Determine the (X, Y) coordinate at the center of the cell enclosing the given text.  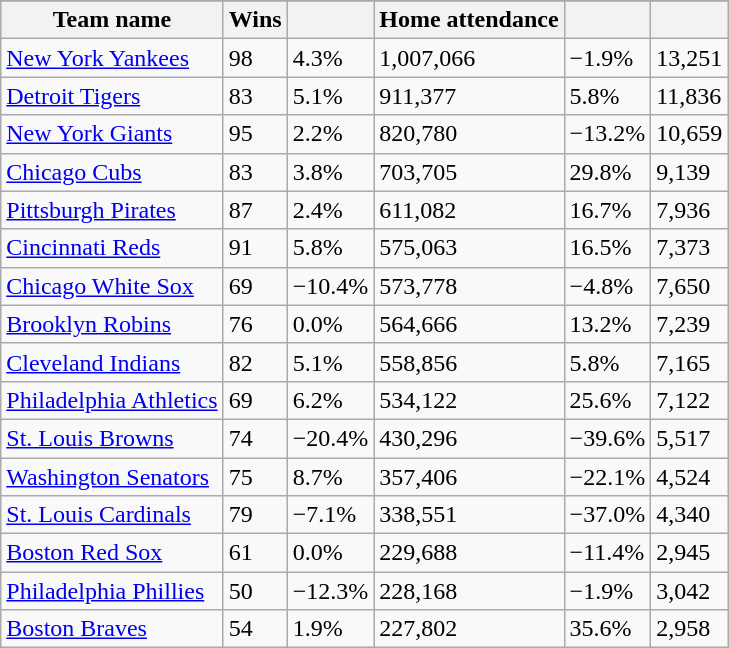
New York Giants (112, 134)
87 (255, 210)
29.8% (608, 172)
74 (255, 438)
Pittsburgh Pirates (112, 210)
61 (255, 553)
−37.0% (608, 515)
2,945 (690, 553)
4.3% (330, 58)
St. Louis Browns (112, 438)
−7.1% (330, 515)
7,239 (690, 324)
534,122 (469, 400)
7,165 (690, 362)
611,082 (469, 210)
7,373 (690, 248)
Detroit Tigers (112, 96)
91 (255, 248)
Cincinnati Reds (112, 248)
98 (255, 58)
3.8% (330, 172)
16.5% (608, 248)
558,856 (469, 362)
1.9% (330, 629)
228,168 (469, 591)
7,936 (690, 210)
911,377 (469, 96)
Washington Senators (112, 477)
−20.4% (330, 438)
573,778 (469, 286)
Chicago White Sox (112, 286)
−22.1% (608, 477)
−13.2% (608, 134)
−11.4% (608, 553)
Philadelphia Athletics (112, 400)
−39.6% (608, 438)
4,524 (690, 477)
430,296 (469, 438)
2,958 (690, 629)
16.7% (608, 210)
25.6% (608, 400)
575,063 (469, 248)
3,042 (690, 591)
Cleveland Indians (112, 362)
7,122 (690, 400)
820,780 (469, 134)
Wins (255, 20)
564,666 (469, 324)
703,705 (469, 172)
St. Louis Cardinals (112, 515)
54 (255, 629)
New York Yankees (112, 58)
Brooklyn Robins (112, 324)
7,650 (690, 286)
75 (255, 477)
229,688 (469, 553)
82 (255, 362)
338,551 (469, 515)
Boston Braves (112, 629)
50 (255, 591)
9,139 (690, 172)
79 (255, 515)
357,406 (469, 477)
1,007,066 (469, 58)
2.2% (330, 134)
Chicago Cubs (112, 172)
10,659 (690, 134)
−4.8% (608, 286)
Philadelphia Phillies (112, 591)
5,517 (690, 438)
Boston Red Sox (112, 553)
76 (255, 324)
−12.3% (330, 591)
13,251 (690, 58)
4,340 (690, 515)
35.6% (608, 629)
8.7% (330, 477)
227,802 (469, 629)
2.4% (330, 210)
11,836 (690, 96)
Home attendance (469, 20)
95 (255, 134)
−10.4% (330, 286)
6.2% (330, 400)
Team name (112, 20)
13.2% (608, 324)
